Return the [x, y] coordinate for the center point of the cell that contains the specified text.  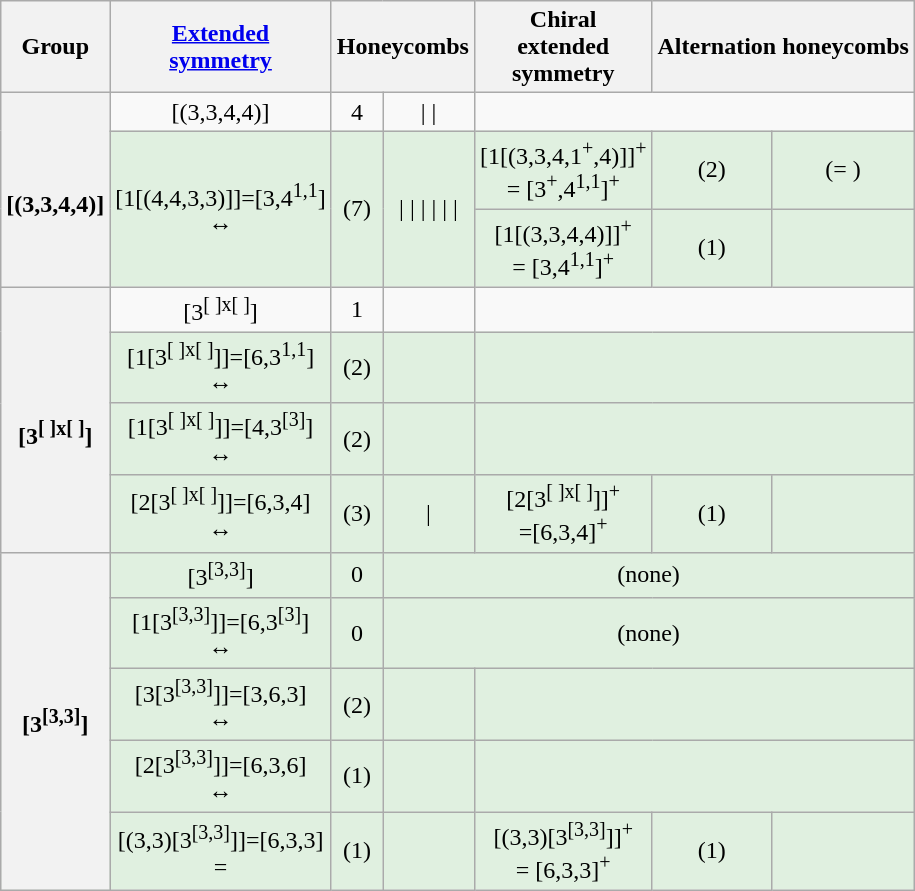
[1[(3,3,4,1+,4)]]+= [3+,41,1]+ [563, 170]
[1[3[ ]x[ ]]]=[4,3[3]] ↔ [221, 439]
[(3,3)[3[3,3]]]=[6,3,3] = [221, 851]
Alternation honeycombs [783, 47]
(= ) [844, 170]
1 [356, 310]
[1[3[ ]x[ ]]]=[6,31,1] ↔ [221, 368]
Extendedsymmetry [221, 47]
| [429, 514]
[(3,3)[3[3,3]]]+= [6,3,3]+ [563, 851]
(7) [356, 209]
4 [356, 112]
Group [56, 47]
[2[3[ ]x[ ]]]=[6,3,4] ↔ [221, 514]
[1[3[3,3]]]=[6,3[3]] ↔ [221, 633]
[3[3[3,3]]]=[3,6,3] ↔ [221, 705]
Chiralextendedsymmetry [563, 47]
[2[3[ ]x[ ]]]+=[6,3,4]+ [563, 514]
(3) [356, 514]
Honeycombs [402, 47]
| | [429, 112]
| | | | | | [429, 209]
[1[(3,3,4,4)]]+= [3,41,1]+ [563, 248]
[2[3[3,3]]]=[6,3,6] ↔ [221, 776]
[1[(4,4,3,3)]]=[3,41,1] ↔ [221, 209]
